Pinpoint the cell where the given text exists, returning its [x, y] midpoint coordinate. 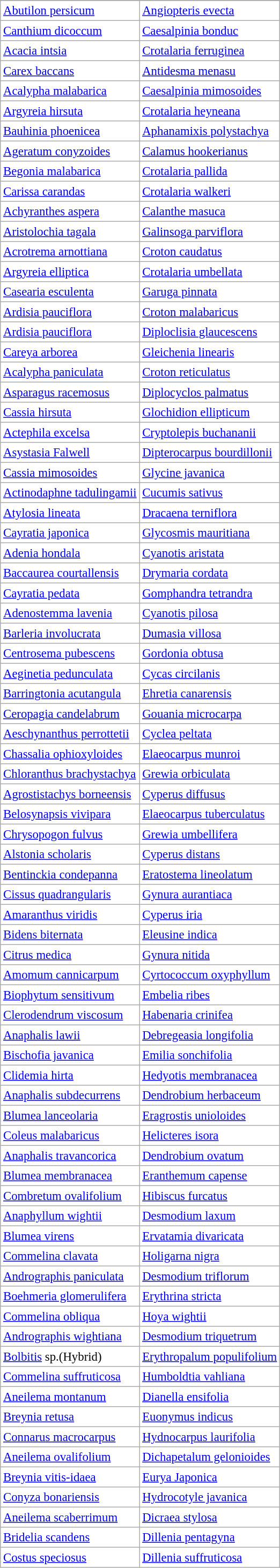
Crotalaria walkeri [210, 191]
Helicteres isora [210, 1136]
Aphanamixis polystachya [210, 131]
Cyperus iria [210, 914]
Bauhinia phoenicea [70, 131]
Argyreia hirsuta [70, 111]
Hedyotis membranacea [210, 1075]
Conyza bonariensis [70, 1497]
Dendrobium herbaceum [210, 1096]
Biophytum sensitivum [70, 995]
Crotalaria ferruginea [210, 51]
Elaeocarpus tuberculatus [210, 814]
Crotalaria heyneana [210, 111]
Aneilema scaberrimum [70, 1517]
Dumasia villosa [210, 633]
Habenaria crinifea [210, 1015]
Breynia retusa [70, 1417]
Acalypha malabarica [70, 91]
Erythropalum populifolium [210, 1356]
Bolbitis sp.(Hybrid) [70, 1356]
Calanthe masuca [210, 212]
Calamus hookerianus [210, 151]
Ageratum conyzoides [70, 151]
Belosynapsis vivipara [70, 814]
Anaphalis subdecurrens [70, 1096]
Amomum cannicarpum [70, 975]
Blumea lanceolaria [70, 1115]
Gynura aurantiaca [210, 895]
Antidesma menasu [210, 71]
Elaeocarpus munroi [210, 754]
Actephila excelsa [70, 432]
Cyrtococcum oxyphyllum [210, 975]
Gordonia obtusa [210, 654]
Cassia hirsuta [70, 412]
Andrographis wightiana [70, 1337]
Caesalpinia mimosoides [210, 91]
Asparagus racemosus [70, 392]
Dracaena terniflora [210, 513]
Cyperus diffusus [210, 794]
Citrus medica [70, 955]
Clerodendrum viscosum [70, 1015]
Dianella ensifolia [210, 1397]
Glycosmis mauritiana [210, 533]
Bridelia scandens [70, 1537]
Cissus quadrangularis [70, 895]
Chrysopogon fulvus [70, 834]
Commelina suffruticosa [70, 1377]
Aneilema montanum [70, 1397]
Holigarna nigra [210, 1256]
Dipterocarpus bourdillonii [210, 453]
Grewia umbellifera [210, 834]
Careya arborea [70, 352]
Dillenia suffruticosa [210, 1557]
Hoya wightii [210, 1316]
Desmodium triquetrum [210, 1337]
Breynia vitis-idaea [70, 1477]
Croton caudatus [210, 252]
Cyanotis pilosa [210, 613]
Centrosema pubescens [70, 654]
Anaphyllum wightii [70, 1216]
Adenostemma lavenia [70, 613]
Hydrocotyle javanica [210, 1497]
Anaphalis travancorica [70, 1156]
Cyclea peltata [210, 734]
Diploclisia glaucescens [210, 332]
Glochidion ellipticum [210, 412]
Agrostistachys borneensis [70, 794]
Crotalaria pallida [210, 171]
Desmodium triflorum [210, 1276]
Diplocyclos palmatus [210, 392]
Cucumis sativus [210, 493]
Connarus macrocarpus [70, 1437]
Cyanotis aristata [210, 553]
Acacia intsia [70, 51]
Argyreia elliptica [70, 272]
Boehmeria glomerulifera [70, 1296]
Aneilema ovalifolium [70, 1457]
Amaranthus viridis [70, 914]
Barleria involucrata [70, 633]
Ehretia canarensis [210, 694]
Dichapetalum gelonioides [210, 1457]
Canthium dicoccum [70, 31]
Gleichenia linearis [210, 352]
Drymaria cordata [210, 573]
Achyranthes aspera [70, 212]
Eragrostis unioloides [210, 1115]
Angiopteris evecta [210, 11]
Ervatamia divaricata [210, 1236]
Eranthemum capense [210, 1176]
Croton reticulatus [210, 372]
Aristolochia tagala [70, 231]
Dicraea stylosa [210, 1517]
Desmodium laxum [210, 1216]
Baccaurea courtallensis [70, 573]
Euonymus indicus [210, 1417]
Asystasia Falwell [70, 453]
Acrotrema arnottiana [70, 252]
Costus speciosus [70, 1557]
Commelina obliqua [70, 1316]
Cayratia pedata [70, 593]
Chloranthus brachystachya [70, 774]
Dendrobium ovatum [210, 1156]
Ceropagia candelabrum [70, 714]
Hydnocarpus laurifolia [210, 1437]
Cycas circilanis [210, 673]
Abutilon persicum [70, 11]
Eratostema lineolatum [210, 874]
Garuga pinnata [210, 292]
Cryptolepis buchananii [210, 432]
Adenia hondala [70, 553]
Blumea virens [70, 1236]
Caesalpinia bonduc [210, 31]
Aeginetia pedunculata [70, 673]
Cyperus distans [210, 854]
Chassalia ophioxyloides [70, 754]
Grewia orbiculata [210, 774]
Carissa carandas [70, 191]
Cassia mimosoides [70, 472]
Begonia malabarica [70, 171]
Bidens biternata [70, 935]
Atylosia lineata [70, 513]
Emilia sonchifolia [210, 1055]
Andrographis paniculata [70, 1276]
Anaphalis lawii [70, 1035]
Acalypha paniculata [70, 372]
Carex baccans [70, 71]
Gomphandra tetrandra [210, 593]
Barringtonia acutangula [70, 694]
Debregeasia longifolia [210, 1035]
Dillenia pentagyna [210, 1537]
Combretum ovalifolium [70, 1196]
Bischofia javanica [70, 1055]
Eurya Japonica [210, 1477]
Humboldtia vahliana [210, 1377]
Cayratia japonica [70, 533]
Croton malabaricus [210, 312]
Alstonia scholaris [70, 854]
Crotalaria umbellata [210, 272]
Eleusine indica [210, 935]
Gynura nitida [210, 955]
Embelia ribes [210, 995]
Blumea membranacea [70, 1176]
Clidemia hirta [70, 1075]
Gouania microcarpa [210, 714]
Galinsoga parviflora [210, 231]
Commelina clavata [70, 1256]
Coleus malabaricus [70, 1136]
Aeschynanthus perrottetii [70, 734]
Erythrina stricta [210, 1296]
Actinodaphne tadulingamii [70, 493]
Casearia esculenta [70, 292]
Bentinckia condepanna [70, 874]
Glycine javanica [210, 472]
Hibiscus furcatus [210, 1196]
